Return (x, y) of the center of cell containing provided text 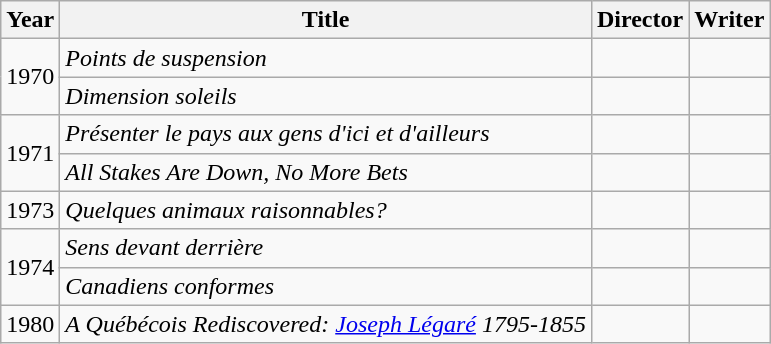
Canadiens conformes (326, 286)
Quelques animaux raisonnables? (326, 210)
Points de suspension (326, 58)
1974 (30, 267)
Year (30, 20)
Sens devant derrière (326, 248)
Title (326, 20)
A Québécois Rediscovered: Joseph Légaré 1795-1855 (326, 324)
1980 (30, 324)
Dimension soleils (326, 96)
All Stakes Are Down, No More Bets (326, 172)
1973 (30, 210)
Présenter le pays aux gens d'ici et d'ailleurs (326, 134)
Writer (730, 20)
Director (640, 20)
1970 (30, 77)
1971 (30, 153)
